Return (x, y) of the center of cell containing provided text 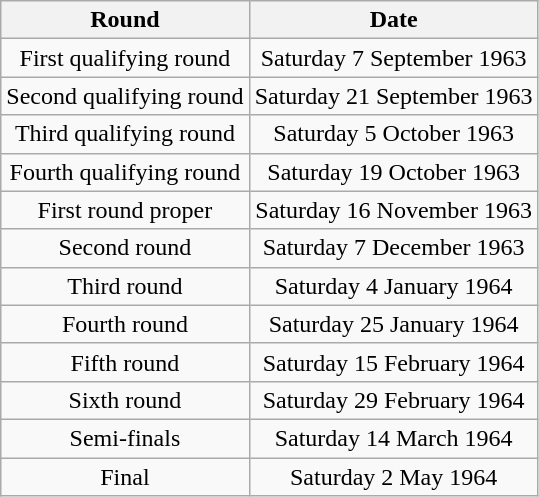
Round (125, 20)
Sixth round (125, 400)
Fourth round (125, 324)
Saturday 14 March 1964 (394, 438)
Saturday 29 February 1964 (394, 400)
Fifth round (125, 362)
Second qualifying round (125, 96)
Final (125, 477)
Saturday 4 January 1964 (394, 286)
Saturday 15 February 1964 (394, 362)
Fourth qualifying round (125, 172)
Saturday 2 May 1964 (394, 477)
Saturday 25 January 1964 (394, 324)
Saturday 19 October 1963 (394, 172)
Semi-finals (125, 438)
Second round (125, 248)
Saturday 7 December 1963 (394, 248)
Saturday 16 November 1963 (394, 210)
First round proper (125, 210)
Saturday 5 October 1963 (394, 134)
First qualifying round (125, 58)
Saturday 21 September 1963 (394, 96)
Third qualifying round (125, 134)
Saturday 7 September 1963 (394, 58)
Date (394, 20)
Third round (125, 286)
